Detect which cell encompasses the target text, then output its [X, Y] center coordinate. 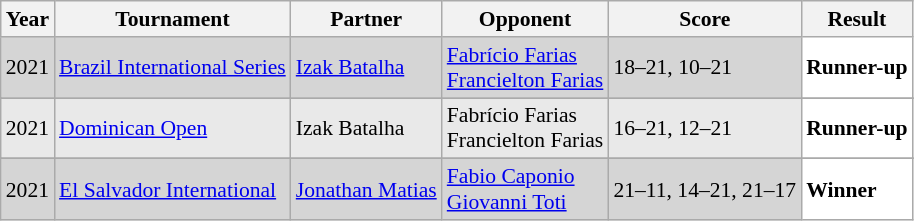
Tournament [172, 19]
Score [704, 19]
Year [28, 19]
18–21, 10–21 [704, 68]
El Salvador International [172, 190]
Result [856, 19]
Jonathan Matias [366, 190]
Winner [856, 190]
Partner [366, 19]
Brazil International Series [172, 68]
16–21, 12–21 [704, 128]
21–11, 14–21, 21–17 [704, 190]
Dominican Open [172, 128]
Opponent [526, 19]
Fabio Caponio Giovanni Toti [526, 190]
